Provide the [x, y] coordinate of the cell's center where the given text is located.  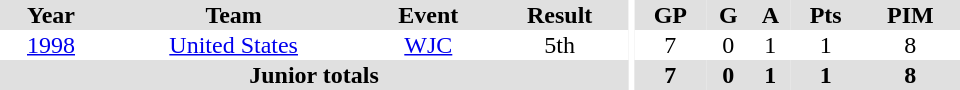
Event [428, 15]
G [728, 15]
Pts [826, 15]
1998 [51, 45]
PIM [910, 15]
A [770, 15]
Junior totals [314, 75]
GP [670, 15]
Team [234, 15]
WJC [428, 45]
5th [560, 45]
Result [560, 15]
Year [51, 15]
United States [234, 45]
